From the cell containing the given text, extract its center point as (X, Y) coordinate. 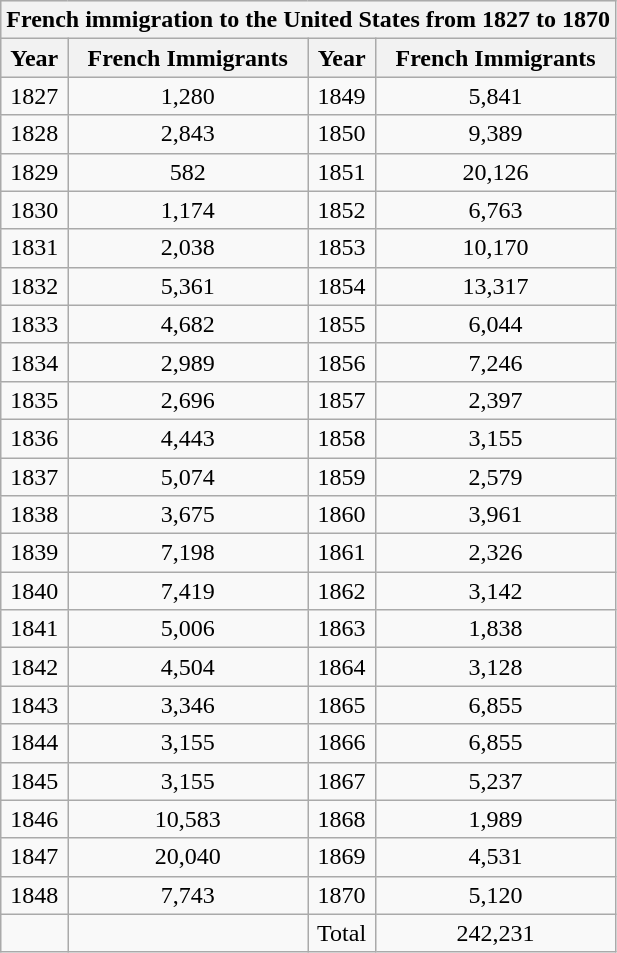
1829 (34, 172)
1,989 (496, 819)
20,126 (496, 172)
2,326 (496, 553)
20,040 (188, 857)
582 (188, 172)
1856 (342, 362)
1842 (34, 667)
1840 (34, 591)
1854 (342, 286)
10,583 (188, 819)
1830 (34, 210)
4,504 (188, 667)
10,170 (496, 248)
3,961 (496, 515)
1865 (342, 705)
1847 (34, 857)
1838 (34, 515)
5,361 (188, 286)
1857 (342, 400)
1833 (34, 324)
6,763 (496, 210)
3,142 (496, 591)
1844 (34, 743)
7,419 (188, 591)
242,231 (496, 933)
1835 (34, 400)
1,838 (496, 629)
2,579 (496, 477)
1848 (34, 895)
1851 (342, 172)
2,989 (188, 362)
1866 (342, 743)
2,397 (496, 400)
9,389 (496, 134)
Total (342, 933)
1869 (342, 857)
1832 (34, 286)
1868 (342, 819)
5,074 (188, 477)
1836 (34, 438)
1864 (342, 667)
6,044 (496, 324)
4,443 (188, 438)
1852 (342, 210)
1870 (342, 895)
1827 (34, 96)
5,841 (496, 96)
1,280 (188, 96)
1863 (342, 629)
1839 (34, 553)
1860 (342, 515)
7,743 (188, 895)
13,317 (496, 286)
5,006 (188, 629)
1834 (34, 362)
4,682 (188, 324)
1831 (34, 248)
1858 (342, 438)
1841 (34, 629)
1846 (34, 819)
7,198 (188, 553)
1853 (342, 248)
3,128 (496, 667)
1861 (342, 553)
1845 (34, 781)
1867 (342, 781)
5,120 (496, 895)
1862 (342, 591)
3,346 (188, 705)
1850 (342, 134)
1828 (34, 134)
1,174 (188, 210)
5,237 (496, 781)
1837 (34, 477)
French immigration to the United States from 1827 to 1870 (308, 20)
7,246 (496, 362)
2,696 (188, 400)
3,675 (188, 515)
1855 (342, 324)
1859 (342, 477)
1843 (34, 705)
1849 (342, 96)
4,531 (496, 857)
2,038 (188, 248)
2,843 (188, 134)
